From the cell containing the given text, extract its center point as (X, Y) coordinate. 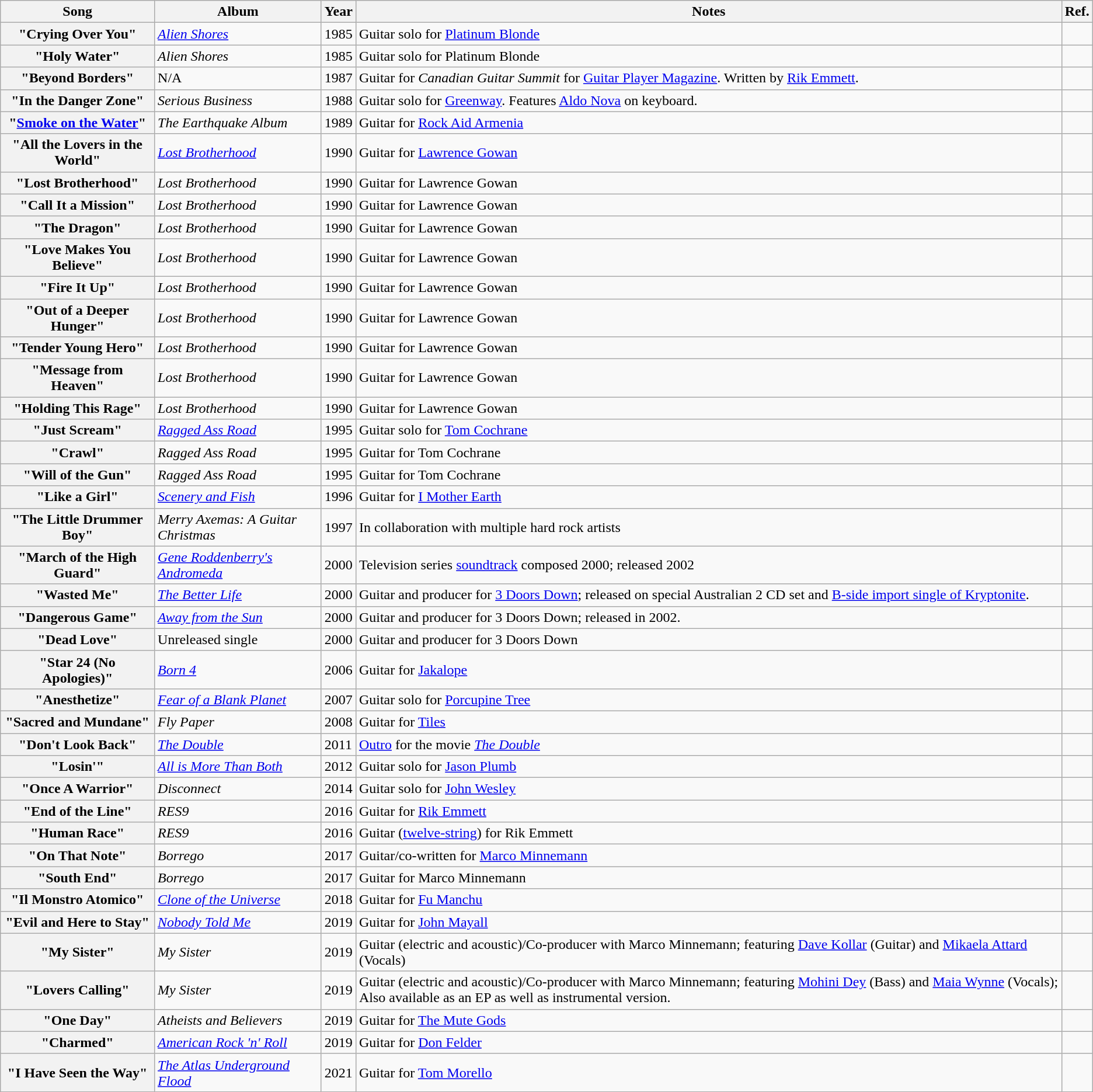
1997 (339, 527)
Guitar for Tom Morello (709, 1072)
Guitar (twelve-string) for Rik Emmett (709, 833)
"In the Danger Zone" (78, 100)
The Earthquake Album (238, 123)
"Like a Girl" (78, 497)
2008 (339, 722)
"Beyond Borders" (78, 78)
Album (238, 12)
"Lovers Calling" (78, 990)
Fear of a Blank Planet (238, 700)
Serious Business (238, 100)
2012 (339, 767)
N/A (238, 78)
"Love Makes You Believe" (78, 257)
Scenery and Fish (238, 497)
"Holy Water" (78, 56)
"Out of a Deeper Hunger" (78, 318)
"The Little Drummer Boy" (78, 527)
"Crawl" (78, 453)
Away from the Sun (238, 617)
Disconnect (238, 789)
Guitar solo for Jason Plumb (709, 767)
Guitar for Fu Manchu (709, 900)
"Holding This Rage" (78, 408)
2007 (339, 700)
Merry Axemas: A Guitar Christmas (238, 527)
Guitar for Canadian Guitar Summit for Guitar Player Magazine. Written by Rik Emmett. (709, 78)
Guitar solo for Tom Cochrane (709, 430)
Guitar for Jakalope (709, 669)
"I Have Seen the Way" (78, 1072)
Ref. (1077, 12)
Guitar and producer for 3 Doors Down; released on special Australian 2 CD set and B-side import single of Kryptonite. (709, 595)
The Double (238, 745)
"Sacred and Mundane" (78, 722)
Atheists and Believers (238, 1020)
"March of the High Guard" (78, 565)
Guitar for I Mother Earth (709, 497)
Nobody Told Me (238, 922)
Guitar for Rock Aid Armenia (709, 123)
Guitar for The Mute Gods (709, 1020)
"Will of the Gun" (78, 475)
All is More Than Both (238, 767)
"The Dragon" (78, 227)
2011 (339, 745)
"Once A Warrior" (78, 789)
"Evil and Here to Stay" (78, 922)
"Call It a Mission" (78, 205)
The Atlas Underground Flood (238, 1072)
"One Day" (78, 1020)
2021 (339, 1072)
Clone of the Universe (238, 900)
1996 (339, 497)
"Tender Young Hero" (78, 348)
Fly Paper (238, 722)
"End of the Line" (78, 811)
1988 (339, 100)
"Fire It Up" (78, 287)
Notes (709, 12)
Guitar for Rik Emmett (709, 811)
Born 4 (238, 669)
1987 (339, 78)
Guitar and producer for 3 Doors Down; released in 2002. (709, 617)
The Better Life (238, 595)
"Don't Look Back" (78, 745)
"Il Monstro Atomico" (78, 900)
"Star 24 (No Apologies)" (78, 669)
In collaboration with multiple hard rock artists (709, 527)
Outro for the movie The Double (709, 745)
2018 (339, 900)
"Lost Brotherhood" (78, 183)
Television series soundtrack composed 2000; released 2002 (709, 565)
"All the Lovers in the World" (78, 153)
"Dead Love" (78, 639)
"Human Race" (78, 833)
Guitar and producer for 3 Doors Down (709, 639)
"Wasted Me" (78, 595)
Unreleased single (238, 639)
"South End" (78, 878)
"Smoke on the Water" (78, 123)
"Dangerous Game" (78, 617)
Guitar solo for Porcupine Tree (709, 700)
"Anesthetize" (78, 700)
Gene Roddenberry's Andromeda (238, 565)
Guitar for John Mayall (709, 922)
1989 (339, 123)
"Just Scream" (78, 430)
2014 (339, 789)
Guitar/co-written for Marco Minnemann (709, 855)
"Message from Heaven" (78, 378)
"Charmed" (78, 1042)
American Rock 'n' Roll (238, 1042)
2006 (339, 669)
"Losin'" (78, 767)
Guitar (electric and acoustic)/Co-producer with Marco Minnemann; featuring Dave Kollar (Guitar) and Mikaela Attard (Vocals) (709, 952)
Song (78, 12)
Guitar for Marco Minnemann (709, 878)
"Crying Over You" (78, 34)
"On That Note" (78, 855)
"My Sister" (78, 952)
Guitar solo for John Wesley (709, 789)
Guitar for Tiles (709, 722)
Guitar solo for Greenway. Features Aldo Nova on keyboard. (709, 100)
Year (339, 12)
Guitar for Don Felder (709, 1042)
